Locate the cell with the specified text and output its (x, y) center coordinate. 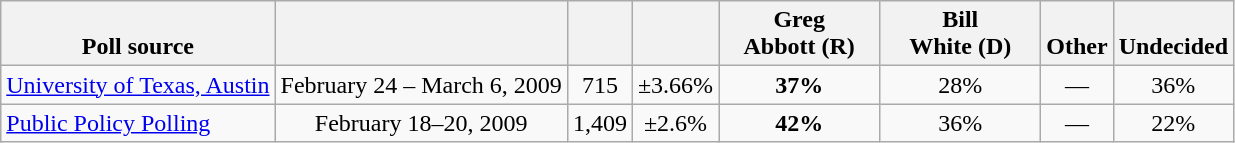
22% (1173, 123)
±3.66% (675, 85)
BillWhite (D) (960, 34)
Undecided (1173, 34)
±2.6% (675, 123)
715 (600, 85)
GregAbbott (R) (800, 34)
February 18–20, 2009 (421, 123)
28% (960, 85)
Public Policy Polling (138, 123)
42% (800, 123)
February 24 – March 6, 2009 (421, 85)
University of Texas, Austin (138, 85)
37% (800, 85)
Poll source (138, 34)
Other (1077, 34)
1,409 (600, 123)
